Provide the [X, Y] coordinate of the cell's center where the given text is located.  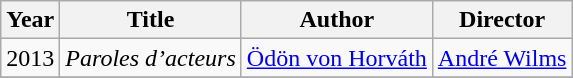
Author [336, 20]
Title [150, 20]
Year [30, 20]
Ödön von Horváth [336, 58]
Director [502, 20]
André Wilms [502, 58]
2013 [30, 58]
Paroles d’acteurs [150, 58]
